Pinpoint the cell where the given text exists, returning its [X, Y] midpoint coordinate. 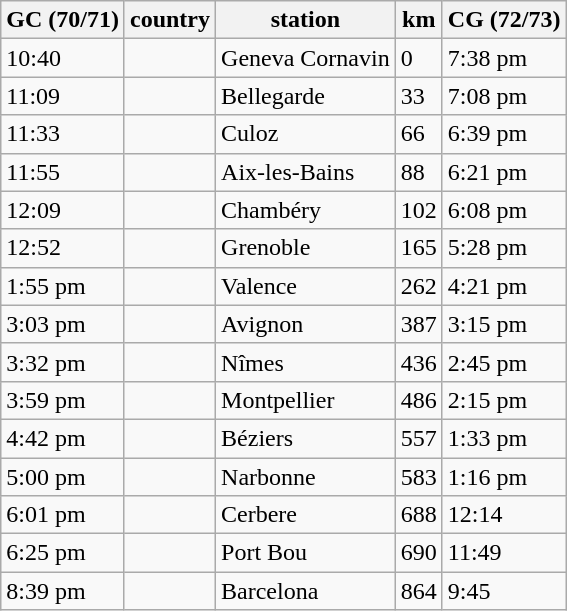
66 [418, 134]
557 [418, 438]
Culoz [306, 134]
6:39 pm [504, 134]
GC (70/71) [63, 20]
1:16 pm [504, 477]
11:33 [63, 134]
33 [418, 96]
3:15 pm [504, 324]
Grenoble [306, 248]
Béziers [306, 438]
6:25 pm [63, 553]
864 [418, 591]
6:21 pm [504, 172]
486 [418, 400]
688 [418, 515]
165 [418, 248]
Chambéry [306, 210]
6:01 pm [63, 515]
1:55 pm [63, 286]
5:00 pm [63, 477]
4:21 pm [504, 286]
102 [418, 210]
387 [418, 324]
3:32 pm [63, 362]
Bellegarde [306, 96]
km [418, 20]
1:33 pm [504, 438]
3:59 pm [63, 400]
11:55 [63, 172]
436 [418, 362]
4:42 pm [63, 438]
6:08 pm [504, 210]
country [170, 20]
station [306, 20]
88 [418, 172]
5:28 pm [504, 248]
11:49 [504, 553]
Geneva Cornavin [306, 58]
262 [418, 286]
12:09 [63, 210]
11:09 [63, 96]
Port Bou [306, 553]
Avignon [306, 324]
3:03 pm [63, 324]
583 [418, 477]
12:14 [504, 515]
12:52 [63, 248]
Aix-les-Bains [306, 172]
9:45 [504, 591]
7:38 pm [504, 58]
0 [418, 58]
Valence [306, 286]
8:39 pm [63, 591]
Cerbere [306, 515]
Nîmes [306, 362]
Montpellier [306, 400]
10:40 [63, 58]
2:45 pm [504, 362]
690 [418, 553]
Barcelona [306, 591]
2:15 pm [504, 400]
7:08 pm [504, 96]
Narbonne [306, 477]
CG (72/73) [504, 20]
